For the text-containing cell, return its midpoint in [X, Y] coordinate format. 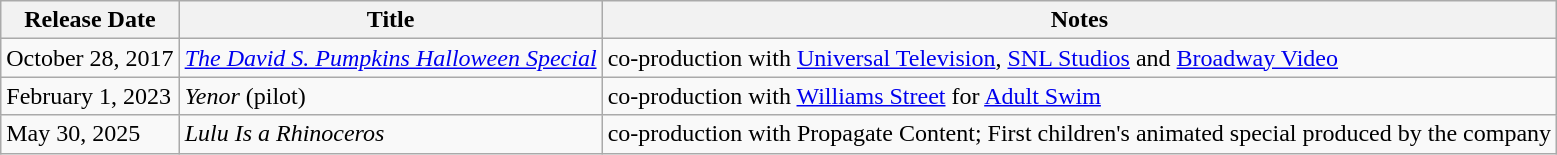
Yenor (pilot) [390, 96]
Lulu Is a Rhinoceros [390, 134]
co-production with Williams Street for Adult Swim [1079, 96]
Title [390, 20]
co-production with Universal Television, SNL Studios and Broadway Video [1079, 58]
February 1, 2023 [90, 96]
co-production with Propagate Content; First children's animated special produced by the company [1079, 134]
May 30, 2025 [90, 134]
Release Date [90, 20]
October 28, 2017 [90, 58]
The David S. Pumpkins Halloween Special [390, 58]
Notes [1079, 20]
